Return (x, y) of the center of cell containing provided text 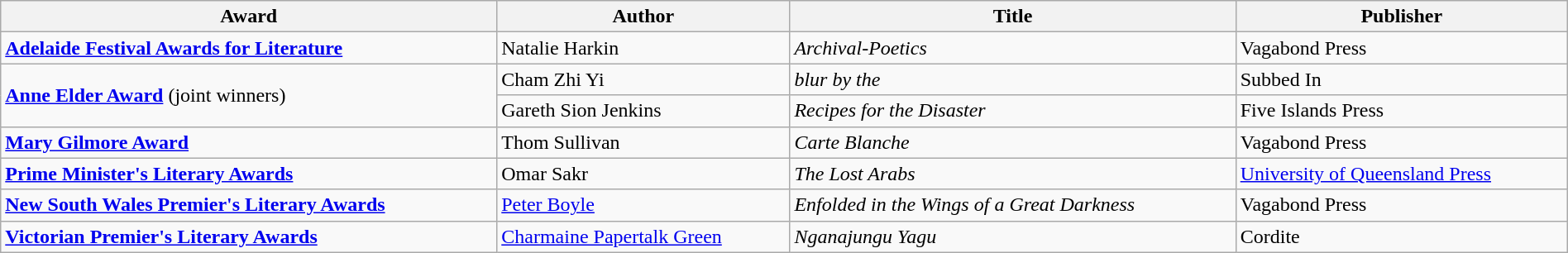
Subbed In (1401, 79)
Peter Boyle (643, 205)
New South Wales Premier's Literary Awards (249, 205)
Anne Elder Award (joint winners) (249, 95)
Prime Minister's Literary Awards (249, 174)
Author (643, 17)
Title (1012, 17)
Recipes for the Disaster (1012, 111)
The Lost Arabs (1012, 174)
Thom Sullivan (643, 142)
Enfolded in the Wings of a Great Darkness (1012, 205)
Natalie Harkin (643, 48)
Gareth Sion Jenkins (643, 111)
Charmaine Papertalk Green (643, 236)
Archival-Poetics (1012, 48)
Adelaide Festival Awards for Literature (249, 48)
blur by the (1012, 79)
Victorian Premier's Literary Awards (249, 236)
University of Queensland Press (1401, 174)
Omar Sakr (643, 174)
Cham Zhi Yi (643, 79)
Award (249, 17)
Nganajungu Yagu (1012, 236)
Publisher (1401, 17)
Mary Gilmore Award (249, 142)
Cordite (1401, 236)
Carte Blanche (1012, 142)
Five Islands Press (1401, 111)
